Find where the given text appears and provide that cell's center as [X, Y] coordinate. 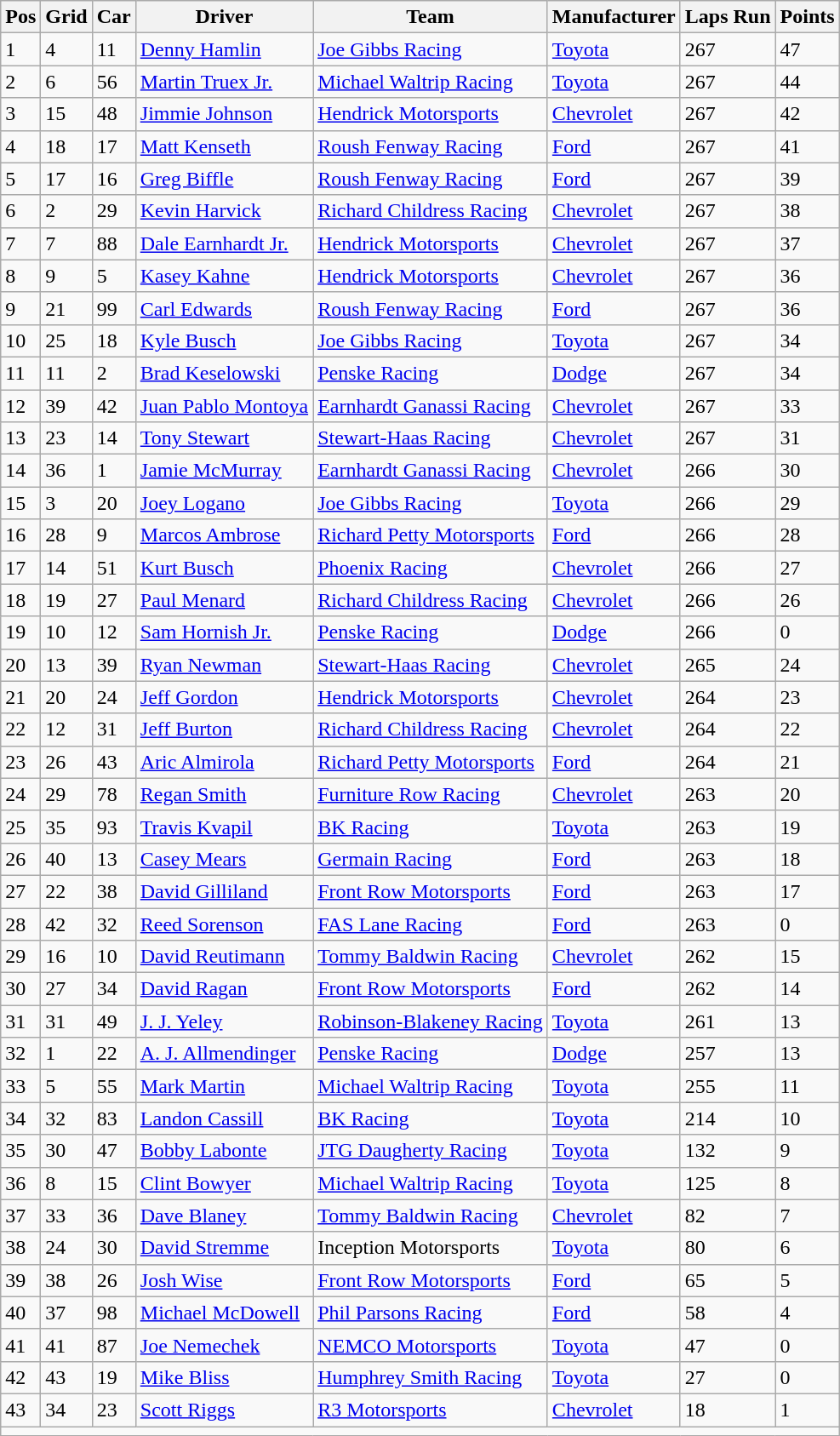
65 [728, 1280]
Denny Hamlin [224, 49]
David Reutimann [224, 957]
Grid [66, 17]
Dale Earnhardt Jr. [224, 243]
Points [807, 17]
93 [114, 827]
Ryan Newman [224, 665]
Jamie McMurray [224, 471]
58 [728, 1313]
Landon Cassill [224, 1118]
Josh Wise [224, 1280]
Mark Martin [224, 1086]
Reed Sorenson [224, 924]
Phil Parsons Racing [431, 1313]
55 [114, 1086]
Jeff Burton [224, 729]
99 [114, 308]
NEMCO Motorsports [431, 1345]
Phoenix Racing [431, 568]
Kyle Busch [224, 340]
R3 Motorsports [431, 1410]
88 [114, 243]
214 [728, 1118]
Germain Racing [431, 859]
Inception Motorsports [431, 1248]
132 [728, 1151]
Jeff Gordon [224, 697]
Furniture Row Racing [431, 794]
JTG Daugherty Racing [431, 1151]
David Gilliland [224, 891]
98 [114, 1313]
A. J. Allmendinger [224, 1054]
Jimmie Johnson [224, 114]
78 [114, 794]
51 [114, 568]
Michael McDowell [224, 1313]
Brad Keselowski [224, 373]
Scott Riggs [224, 1410]
Travis Kvapil [224, 827]
257 [728, 1054]
Car [114, 17]
80 [728, 1248]
83 [114, 1118]
Humphrey Smith Racing [431, 1377]
Bobby Labonte [224, 1151]
David Stremme [224, 1248]
Kurt Busch [224, 568]
56 [114, 82]
Greg Biffle [224, 179]
87 [114, 1345]
49 [114, 1021]
48 [114, 114]
Mike Bliss [224, 1377]
Laps Run [728, 17]
Regan Smith [224, 794]
Dave Blaney [224, 1216]
261 [728, 1021]
Martin Truex Jr. [224, 82]
Carl Edwards [224, 308]
J. J. Yeley [224, 1021]
Joey Logano [224, 503]
Juan Pablo Montoya [224, 406]
Pos [20, 17]
Matt Kenseth [224, 146]
Team [431, 17]
Driver [224, 17]
Manufacturer [614, 17]
Marcos Ambrose [224, 535]
FAS Lane Racing [431, 924]
Paul Menard [224, 600]
82 [728, 1216]
Tony Stewart [224, 438]
255 [728, 1086]
Kasey Kahne [224, 276]
Robinson-Blakeney Racing [431, 1021]
Kevin Harvick [224, 211]
Aric Almirola [224, 762]
Joe Nemechek [224, 1345]
Casey Mears [224, 859]
44 [807, 82]
265 [728, 665]
125 [728, 1183]
Sam Hornish Jr. [224, 632]
David Ragan [224, 989]
Clint Bowyer [224, 1183]
